Return the (X, Y) coordinate for the center point of the cell that contains the specified text.  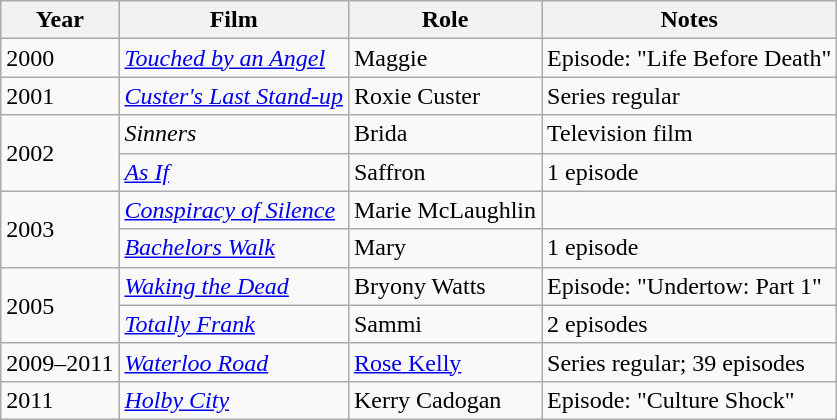
Maggie (444, 58)
As If (234, 172)
Kerry Cadogan (444, 400)
Waking the Dead (234, 286)
Bachelors Walk (234, 248)
Sinners (234, 134)
Bryony Watts (444, 286)
2009–2011 (60, 362)
Series regular; 39 episodes (690, 362)
Mary (444, 248)
Sammi (444, 324)
Film (234, 20)
Roxie Custer (444, 96)
2 episodes (690, 324)
Year (60, 20)
Episode: "Undertow: Part 1" (690, 286)
Custer's Last Stand-up (234, 96)
Role (444, 20)
Conspiracy of Silence (234, 210)
Brida (444, 134)
2005 (60, 305)
Episode: "Culture Shock" (690, 400)
2011 (60, 400)
Marie McLaughlin (444, 210)
Series regular (690, 96)
2001 (60, 96)
Holby City (234, 400)
Television film (690, 134)
Rose Kelly (444, 362)
Saffron (444, 172)
Touched by an Angel (234, 58)
Episode: "Life Before Death" (690, 58)
2003 (60, 229)
Notes (690, 20)
2002 (60, 153)
2000 (60, 58)
Totally Frank (234, 324)
Waterloo Road (234, 362)
